Provide the (x, y) coordinate of the cell's center where the given text is located.  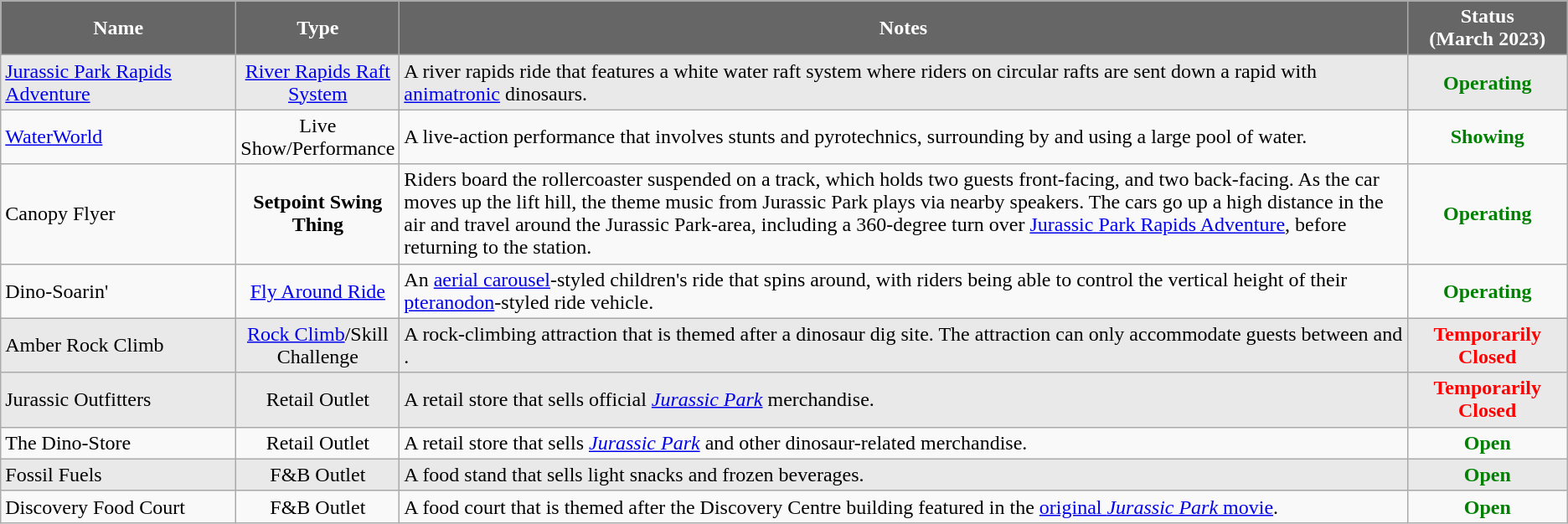
A retail store that sells Jurassic Park and other dinosaur-related merchandise. (903, 443)
Notes (903, 28)
Name (119, 28)
River Rapids Raft System (318, 82)
Amber Rock Climb (119, 345)
A rock-climbing attraction that is themed after a dinosaur dig site. The attraction can only accommodate guests between and . (903, 345)
Live Show/Performance (318, 137)
A river rapids ride that features a white water raft system where riders on circular rafts are sent down a rapid with animatronic dinosaurs. (903, 82)
The Dino-Store (119, 443)
A food court that is themed after the Discovery Centre building featured in the original Jurassic Park movie. (903, 506)
Discovery Food Court (119, 506)
Setpoint Swing Thing (318, 214)
Jurassic Park Rapids Adventure (119, 82)
Status(March 2023) (1488, 28)
A retail store that sells official Jurassic Park merchandise. (903, 400)
Fly Around Ride (318, 291)
A live-action performance that involves stunts and pyrotechnics, surrounding by and using a large pool of water. (903, 137)
WaterWorld (119, 137)
Rock Climb/Skill Challenge (318, 345)
Fossil Fuels (119, 475)
Dino-Soarin' (119, 291)
Canopy Flyer (119, 214)
Showing (1488, 137)
Type (318, 28)
Jurassic Outfitters (119, 400)
A food stand that sells light snacks and frozen beverages. (903, 475)
